Detect which cell encompasses the target text, then output its (x, y) center coordinate. 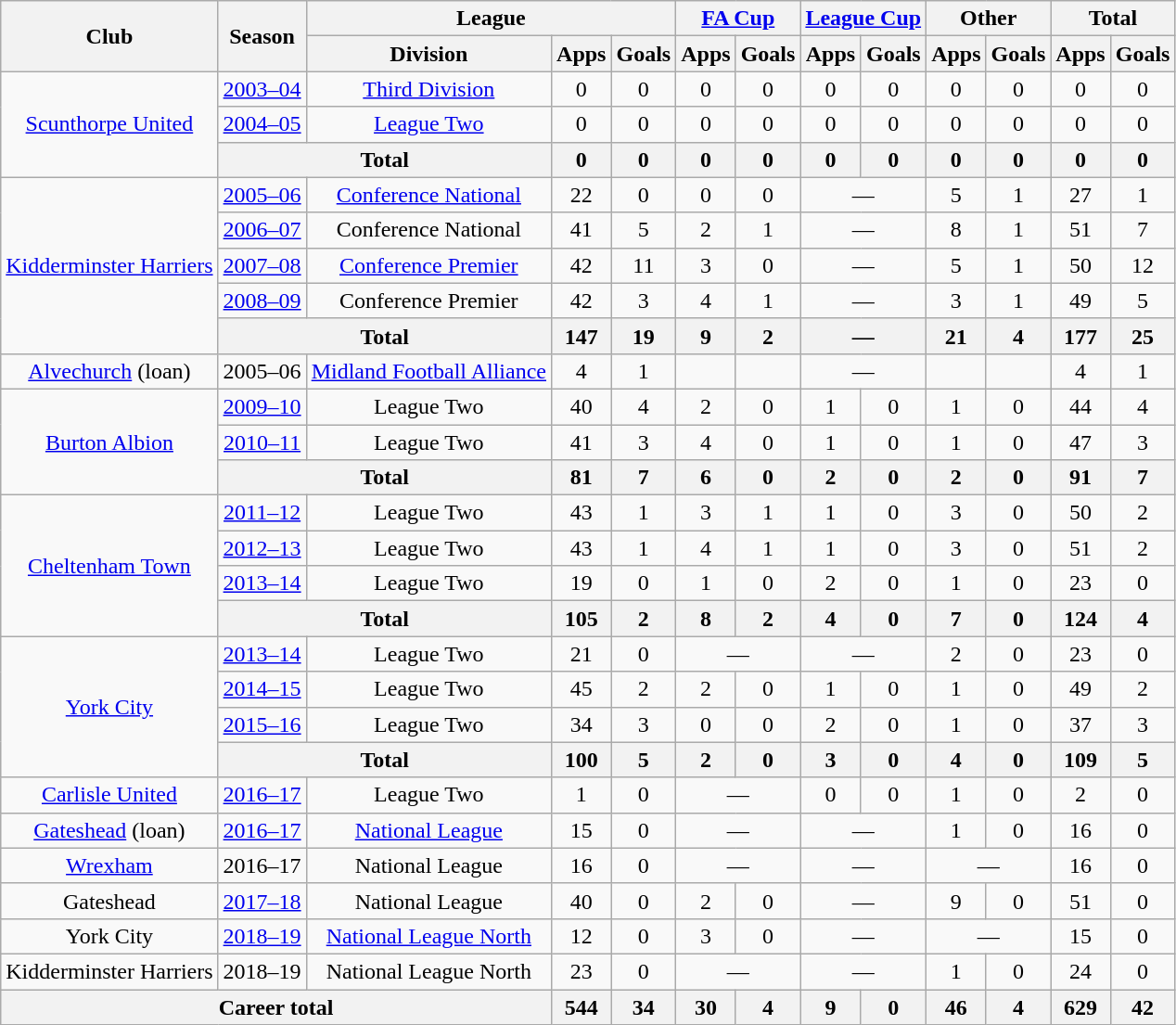
91 (1080, 478)
2010–11 (262, 442)
2007–08 (262, 265)
47 (1080, 442)
25 (1143, 336)
81 (582, 478)
Wrexham (109, 865)
Season (262, 36)
League (492, 19)
Alvechurch (loan) (109, 371)
Gateshead (109, 901)
Career total (276, 1006)
2017–18 (262, 901)
Gateshead (loan) (109, 830)
2008–09 (262, 301)
League Cup (863, 19)
Cheltenham Town (109, 566)
147 (582, 336)
44 (1080, 406)
46 (956, 1006)
177 (1080, 336)
2015–16 (262, 724)
2009–10 (262, 406)
100 (582, 760)
Other (989, 19)
Scunthorpe United (109, 124)
Third Division (428, 89)
2014–15 (262, 689)
37 (1080, 724)
2011–12 (262, 513)
Division (428, 54)
27 (1080, 195)
629 (1080, 1006)
22 (582, 195)
Midland Football Alliance (428, 371)
2003–04 (262, 89)
124 (1080, 619)
45 (582, 689)
Carlisle United (109, 795)
2006–07 (262, 230)
30 (706, 1006)
6 (706, 478)
2012–13 (262, 548)
Burton Albion (109, 442)
109 (1080, 760)
105 (582, 619)
FA Cup (738, 19)
544 (582, 1006)
11 (644, 265)
Club (109, 36)
24 (1080, 971)
2004–05 (262, 124)
